Search for the cell housing the specified text and yield its (x, y) center coordinate. 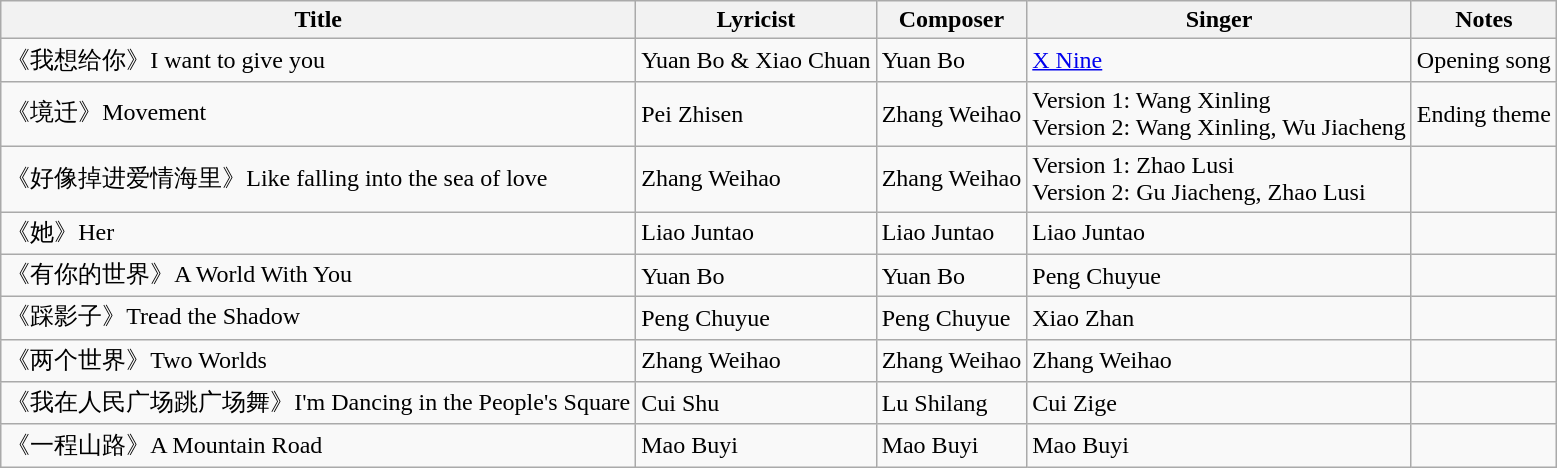
Notes (1484, 20)
《有你的世界》A World With You (318, 276)
《一程山路》A Mountain Road (318, 446)
Opening song (1484, 60)
Cui Zige (1220, 404)
《两个世界》Two Worlds (318, 360)
Yuan Bo & Xiao Chuan (756, 60)
《她》Her (318, 234)
《我在人民广场跳广场舞》I'm Dancing in the People's Square (318, 404)
Version 1: Wang XinlingVersion 2: Wang Xinling, Wu Jiacheng (1220, 114)
X Nine (1220, 60)
Ending theme (1484, 114)
Singer (1220, 20)
Composer (952, 20)
Version 1: Zhao LusiVersion 2: Gu Jiacheng, Zhao Lusi (1220, 178)
Cui Shu (756, 404)
Pei Zhisen (756, 114)
Lu Shilang (952, 404)
《我想给你》I want to give you (318, 60)
Xiao Zhan (1220, 318)
Lyricist (756, 20)
Title (318, 20)
《好像掉进爱情海里》Like falling into the sea of love (318, 178)
《踩影子》Tread the Shadow (318, 318)
《境迁》Movement (318, 114)
